From the cell containing the given text, extract its center point as [X, Y] coordinate. 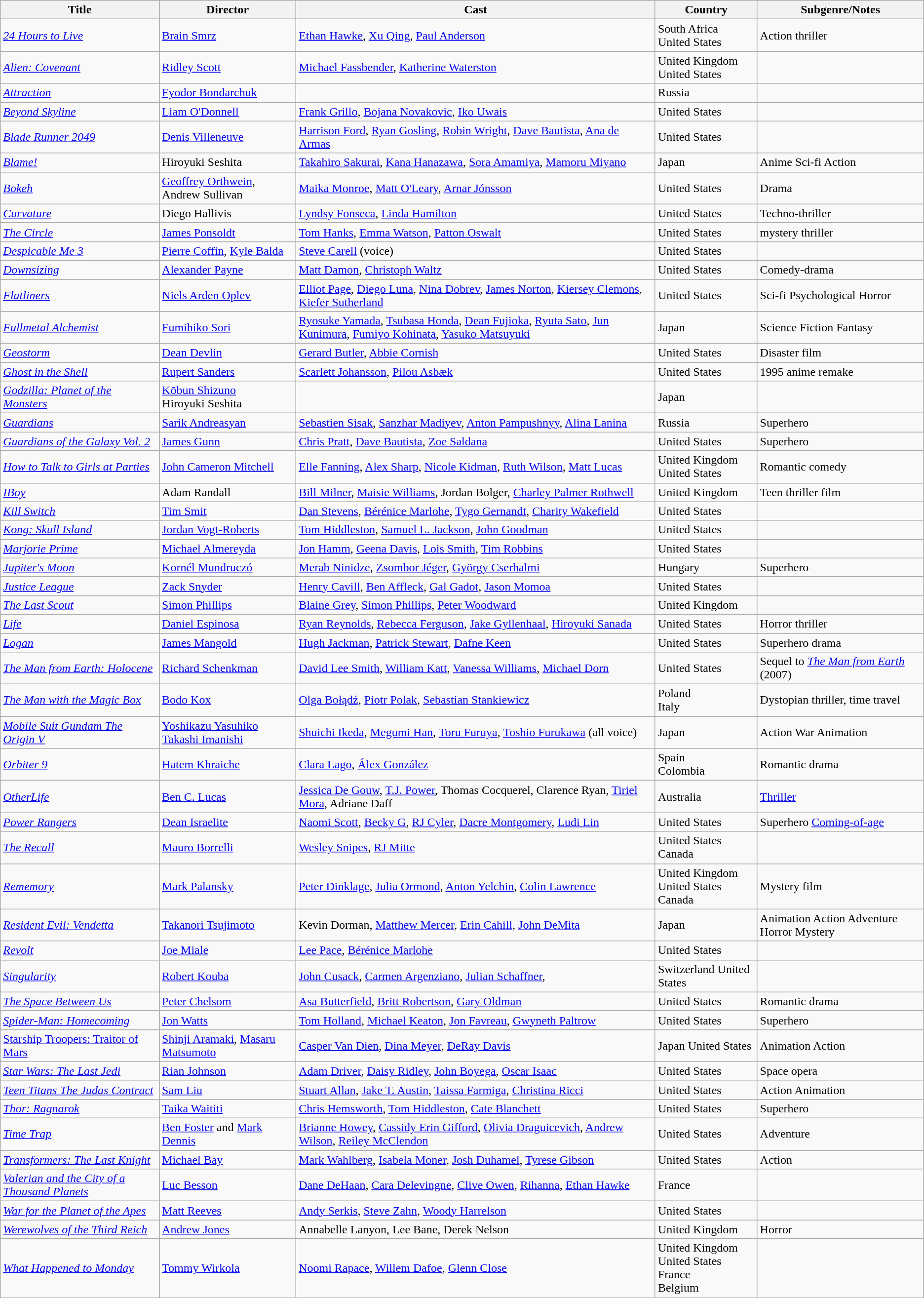
1995 anime remake [840, 372]
Mauro Borrelli [228, 847]
The Last Scout [80, 605]
Hungary [706, 567]
Olga Bołądź, Piotr Polak, Sebastian Stankiewicz [476, 700]
Horror thriller [840, 624]
Teen Titans The Judas Contract [80, 1090]
Downsizing [80, 270]
Action thriller [840, 36]
South AfricaUnited States [706, 36]
Fumihiko Sori [228, 328]
Beyond Skyline [80, 112]
Andy Serkis, Steve Zahn, Woody Harrelson [476, 1211]
Naomi Scott, Becky G, RJ Cyler, Dacre Montgomery, Ludi Lin [476, 822]
Casper Van Dien, Dina Meyer, DeRay Davis [476, 1046]
Shinji Aramaki, Masaru Matsumoto [228, 1046]
Drama [840, 188]
Mobile Suit Gundam The Origin V [80, 733]
Star Wars: The Last Jedi [80, 1071]
Horror [840, 1229]
Jessica De Gouw, T.J. Power, Thomas Cocquerel, Clarence Ryan, Tiriel Mora, Adriane Daff [476, 797]
Title [80, 10]
Ryosuke Yamada, Tsubasa Honda, Dean Fujioka, Ryuta Sato, Jun Kunimura, Fumiyo Kohinata, Yasuko Matsuyuki [476, 328]
Starship Troopers: Traitor of Mars [80, 1046]
Fullmetal Alchemist [80, 328]
Marjorie Prime [80, 549]
Wesley Snipes, RJ Mitte [476, 847]
Space opera [840, 1071]
Tom Holland, Michael Keaton, Jon Favreau, Gwyneth Paltrow [476, 1020]
David Lee Smith, William Katt, Vanessa Williams, Michael Dorn [476, 669]
Dan Stevens, Bérénice Marlohe, Tygo Gernandt, Charity Wakefield [476, 511]
Cast [476, 10]
Life [80, 624]
Ben C. Lucas [228, 797]
What Happened to Monday [80, 1268]
Noomi Rapace, Willem Dafoe, Glenn Close [476, 1268]
Jon Watts [228, 1020]
Sarik Andreasyan [228, 423]
Mark Palansky [228, 886]
Curvature [80, 213]
Jupiter's Moon [80, 567]
Brain Smrz [228, 36]
Geoffrey Orthwein, Andrew Sullivan [228, 188]
Godzilla: Planet of the Monsters [80, 397]
Annabelle Lanyon, Lee Bane, Derek Nelson [476, 1229]
James Ponsoldt [228, 232]
Bokeh [80, 188]
Switzerland United States [706, 976]
Yoshikazu Yasuhiko Takashi Imanishi [228, 733]
Tom Hanks, Emma Watson, Patton Oswalt [476, 232]
Jordan Vogt-Roberts [228, 530]
War for the Planet of the Apes [80, 1211]
Taika Waititi [228, 1109]
Rememory [80, 886]
Teen thriller film [840, 492]
Rupert Sanders [228, 372]
Michael Almereyda [228, 549]
Michael Fassbender, Katherine Waterston [476, 67]
Dane DeHaan, Cara Delevingne, Clive Owen, Rihanna, Ethan Hawke [476, 1185]
Simon Phillips [228, 605]
Adventure [840, 1135]
Werewolves of the Third Reich [80, 1229]
Despicable Me 3 [80, 251]
Anime Sci-fi Action [840, 162]
Action Animation [840, 1090]
The Man with the Magic Box [80, 700]
Harrison Ford, Ryan Gosling, Robin Wright, Dave Bautista, Ana de Armas [476, 137]
Ridley Scott [228, 67]
Liam O'Donnell [228, 112]
Frank Grillo, Bojana Novakovic, Iko Uwais [476, 112]
Chris Pratt, Dave Bautista, Zoe Saldana [476, 441]
Stuart Allan, Jake T. Austin, Taissa Farmiga, Christina Ricci [476, 1090]
Chris Hemsworth, Tom Hiddleston, Cate Blanchett [476, 1109]
Clara Lago, Álex González [476, 764]
Techno-thriller [840, 213]
Subgenre/Notes [840, 10]
Robert Kouba [228, 976]
Action [840, 1160]
Diego Hallivis [228, 213]
Time Trap [80, 1135]
Kornél Mundruczó [228, 567]
France [706, 1185]
Sci-fi Psychological Horror [840, 295]
Lee Pace, Bérénice Marlohe [476, 950]
Andrew Jones [228, 1229]
Sequel to The Man from Earth (2007) [840, 669]
How to Talk to Girls at Parties [80, 467]
Rian Johnson [228, 1071]
Sebastien Sisak, Sanzhar Madiyev, Anton Pampushnyy, Alina Lanina [476, 423]
James Gunn [228, 441]
Lyndsy Fonseca, Linda Hamilton [476, 213]
Tommy Wirkola [228, 1268]
Alien: Covenant [80, 67]
Hugh Jackman, Patrick Stewart, Dafne Keen [476, 642]
24 Hours to Live [80, 36]
The Circle [80, 232]
Flatliners [80, 295]
Geostorm [80, 353]
Richard Schenkman [228, 669]
Blade Runner 2049 [80, 137]
James Mangold [228, 642]
Thor: Ragnarok [80, 1109]
Joe Miale [228, 950]
Dean Devlin [228, 353]
Revolt [80, 950]
Dystopian thriller, time travel [840, 700]
Takahiro Sakurai, Kana Hanazawa, Sora Amamiya, Mamoru Miyano [476, 162]
Superhero Coming-of-age [840, 822]
Transformers: The Last Knight [80, 1160]
Ghost in the Shell [80, 372]
Elle Fanning, Alex Sharp, Nicole Kidman, Ruth Wilson, Matt Lucas [476, 467]
Guardians of the Galaxy Vol. 2 [80, 441]
Maika Monroe, Matt O'Leary, Arnar Jónsson [476, 188]
United KingdomUnited States Canada [706, 886]
Guardians [80, 423]
Jon Hamm, Geena Davis, Lois Smith, Tim Robbins [476, 549]
Daniel Espinosa [228, 624]
Science Fiction Fantasy [840, 328]
Merab Ninidze, Zsombor Jéger, György Cserhalmi [476, 567]
John Cusack, Carmen Argenziano, Julian Schaffner, [476, 976]
Matt Reeves [228, 1211]
Orbiter 9 [80, 764]
OtherLife [80, 797]
Matt Damon, Christoph Waltz [476, 270]
The Recall [80, 847]
Spider-Man: Homecoming [80, 1020]
Romantic comedy [840, 467]
The Man from Earth: Holocene [80, 669]
Bodo Kox [228, 700]
Animation Action Adventure Horror Mystery [840, 925]
Animation Action [840, 1046]
Pierre Coffin, Kyle Balda [228, 251]
Takanori Tsujimoto [228, 925]
Niels Arden Oplev [228, 295]
Thriller [840, 797]
Logan [80, 642]
Japan United States [706, 1046]
Tim Smit [228, 511]
Bill Milner, Maisie Williams, Jordan Bolger, Charley Palmer Rothwell [476, 492]
Alexander Payne [228, 270]
Ethan Hawke, Xu Qing, Paul Anderson [476, 36]
Singularity [80, 976]
Tom Hiddleston, Samuel L. Jackson, John Goodman [476, 530]
Sam Liu [228, 1090]
Peter Chelsom [228, 1001]
Henry Cavill, Ben Affleck, Gal Gadot, Jason Momoa [476, 586]
Disaster film [840, 353]
mystery thriller [840, 232]
Mystery film [840, 886]
Steve Carell (voice) [476, 251]
Kōbun ShizunoHiroyuki Seshita [228, 397]
Adam Randall [228, 492]
Peter Dinklage, Julia Ormond, Anton Yelchin, Colin Lawrence [476, 886]
Country [706, 10]
Ryan Reynolds, Rebecca Ferguson, Jake Gyllenhaal, Hiroyuki Sanada [476, 624]
Attraction [80, 93]
Blaine Grey, Simon Phillips, Peter Woodward [476, 605]
Valerian and the City of a Thousand Planets [80, 1185]
Shuichi Ikeda, Megumi Han, Toru Furuya, Toshio Furukawa (all voice) [476, 733]
PolandItaly [706, 700]
Dean Israelite [228, 822]
Superhero drama [840, 642]
Blame! [80, 162]
Kong: Skull Island [80, 530]
Australia [706, 797]
Justice League [80, 586]
Action War Animation [840, 733]
Comedy-drama [840, 270]
The Space Between Us [80, 1001]
Elliot Page, Diego Luna, Nina Dobrev, James Norton, Kiersey Clemons, Kiefer Sutherland [476, 295]
Asa Butterfield, Britt Robertson, Gary Oldman [476, 1001]
Fyodor Bondarchuk [228, 93]
Scarlett Johansson, Pilou Asbæk [476, 372]
IBoy [80, 492]
Mark Wahlberg, Isabela Moner, Josh Duhamel, Tyrese Gibson [476, 1160]
Gerard Butler, Abbie Cornish [476, 353]
United StatesCanada [706, 847]
Resident Evil: Vendetta [80, 925]
Kill Switch [80, 511]
Zack Snyder [228, 586]
Hatem Khraiche [228, 764]
Denis Villeneuve [228, 137]
Ben Foster and Mark Dennis [228, 1135]
Adam Driver, Daisy Ridley, John Boyega, Oscar Isaac [476, 1071]
Brianne Howey, Cassidy Erin Gifford, Olivia Draguicevich, Andrew Wilson, Reiley McClendon [476, 1135]
John Cameron Mitchell [228, 467]
Kevin Dorman, Matthew Mercer, Erin Cahill, John DeMita [476, 925]
Power Rangers [80, 822]
Michael Bay [228, 1160]
SpainColombia [706, 764]
Luc Besson [228, 1185]
Hiroyuki Seshita [228, 162]
Director [228, 10]
United KingdomUnited StatesFranceBelgium [706, 1268]
